Pinpoint the cell where the given text exists, returning its (x, y) midpoint coordinate. 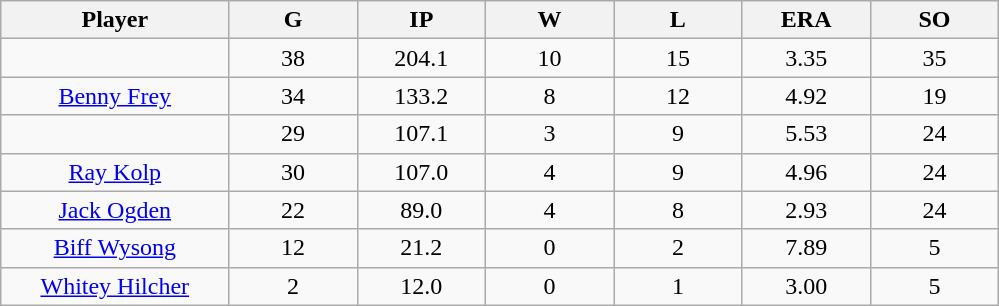
Ray Kolp (115, 172)
W (549, 20)
4.92 (806, 96)
107.1 (421, 134)
15 (678, 58)
3.35 (806, 58)
Whitey Hilcher (115, 286)
19 (934, 96)
7.89 (806, 248)
34 (293, 96)
29 (293, 134)
30 (293, 172)
10 (549, 58)
2.93 (806, 210)
4.96 (806, 172)
3 (549, 134)
SO (934, 20)
133.2 (421, 96)
Biff Wysong (115, 248)
ERA (806, 20)
G (293, 20)
89.0 (421, 210)
IP (421, 20)
204.1 (421, 58)
107.0 (421, 172)
L (678, 20)
22 (293, 210)
35 (934, 58)
21.2 (421, 248)
3.00 (806, 286)
Jack Ogden (115, 210)
38 (293, 58)
1 (678, 286)
5.53 (806, 134)
Benny Frey (115, 96)
Player (115, 20)
12.0 (421, 286)
